Detect which cell encompasses the target text, then output its (X, Y) center coordinate. 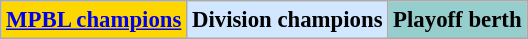
Playoff berth (458, 20)
Division champions (288, 20)
MPBL champions (94, 20)
